Return the (X, Y) coordinate for the center point of the cell that contains the specified text.  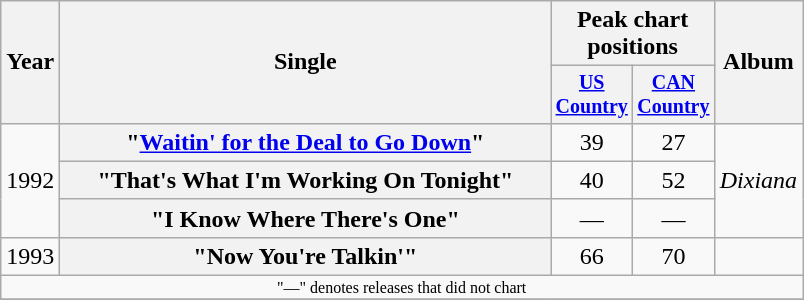
52 (674, 180)
"—" denotes releases that did not chart (402, 288)
Peak chartpositions (632, 34)
1992 (30, 180)
"I Know Where There's One" (306, 218)
70 (674, 256)
40 (592, 180)
1993 (30, 256)
39 (592, 142)
CAN Country (674, 94)
66 (592, 256)
Dixiana (758, 180)
US Country (592, 94)
"Now You're Talkin'" (306, 256)
"That's What I'm Working On Tonight" (306, 180)
Album (758, 62)
Year (30, 62)
"Waitin' for the Deal to Go Down" (306, 142)
27 (674, 142)
Single (306, 62)
